Capture the cell that displays the provided text and extract its [X, Y] central coordinate. 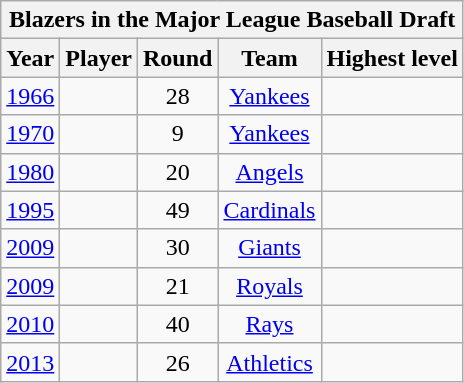
1970 [30, 134]
1980 [30, 172]
40 [178, 324]
Giants [270, 248]
9 [178, 134]
20 [178, 172]
Royals [270, 286]
1995 [30, 210]
Year [30, 58]
49 [178, 210]
2010 [30, 324]
26 [178, 362]
Cardinals [270, 210]
Player [99, 58]
Team [270, 58]
30 [178, 248]
Athletics [270, 362]
Round [178, 58]
2013 [30, 362]
21 [178, 286]
28 [178, 96]
1966 [30, 96]
Highest level [392, 58]
Rays [270, 324]
Blazers in the Major League Baseball Draft [232, 20]
Angels [270, 172]
